From the cell containing the given text, extract its center point as [X, Y] coordinate. 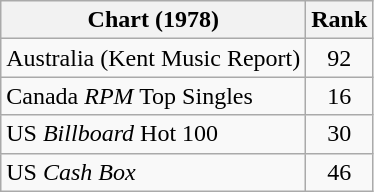
46 [340, 172]
16 [340, 96]
92 [340, 58]
Chart (1978) [154, 20]
Australia (Kent Music Report) [154, 58]
Canada RPM Top Singles [154, 96]
US Billboard Hot 100 [154, 134]
30 [340, 134]
US Cash Box [154, 172]
Rank [340, 20]
